Find where the given text appears and provide that cell's center as [x, y] coordinate. 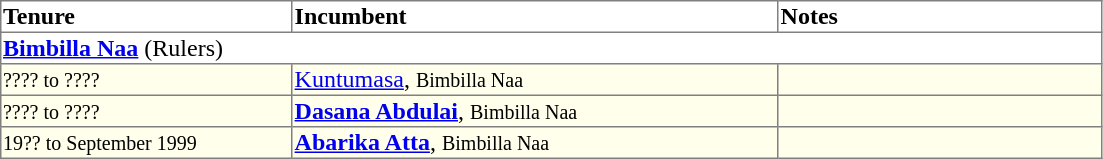
Bimbilla Naa (Rulers) [552, 48]
Tenure [147, 17]
Abarika Atta, Bimbilla Naa [535, 143]
Notes [940, 17]
Incumbent [535, 17]
Dasana Abdulai, Bimbilla Naa [535, 111]
19?? to September 1999 [147, 143]
Kuntumasa, Bimbilla Naa [535, 80]
